Return [X, Y] of the center of cell containing provided text 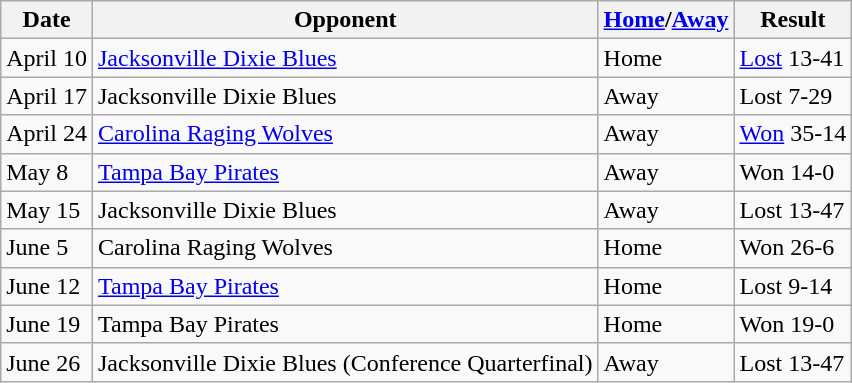
Lost 9-14 [793, 286]
Date [47, 20]
June 5 [47, 248]
May 8 [47, 172]
April 24 [47, 134]
June 19 [47, 324]
Won 26-6 [793, 248]
Opponent [345, 20]
Won 35-14 [793, 134]
May 15 [47, 210]
Lost 7-29 [793, 96]
Home/Away [666, 20]
June 26 [47, 362]
Won 14-0 [793, 172]
Result [793, 20]
Won 19-0 [793, 324]
Jacksonville Dixie Blues (Conference Quarterfinal) [345, 362]
April 17 [47, 96]
April 10 [47, 58]
June 12 [47, 286]
Lost 13-41 [793, 58]
